Return [X, Y] of the center of cell containing provided text 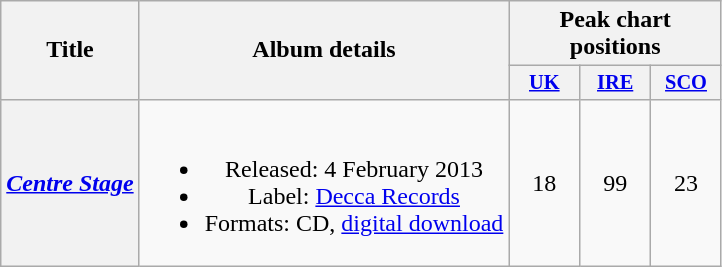
Released: 4 February 2013Label: Decca RecordsFormats: CD, digital download [324, 182]
IRE [616, 83]
Title [70, 50]
Album details [324, 50]
23 [686, 182]
Peak chart positions [616, 34]
99 [616, 182]
SCO [686, 83]
UK [544, 83]
Centre Stage [70, 182]
18 [544, 182]
